From the cell containing the given text, extract its center point as [x, y] coordinate. 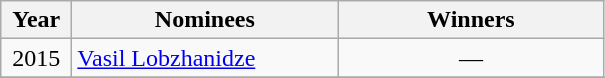
Winners [471, 20]
Vasil Lobzhanidze [205, 58]
Year [36, 20]
2015 [36, 58]
— [471, 58]
Nominees [205, 20]
